Search for the cell housing the specified text and yield its [X, Y] center coordinate. 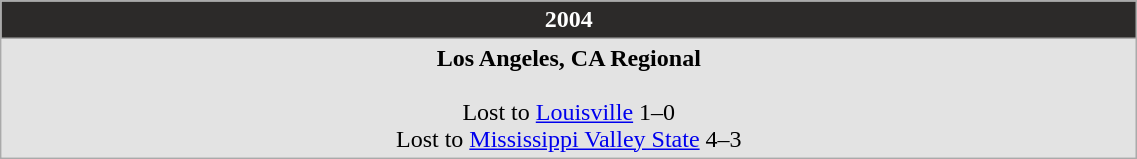
2004 [569, 20]
Los Angeles, CA RegionalLost to Louisville 1–0 Lost to Mississippi Valley State 4–3 [569, 98]
